Return [X, Y] of the center of cell containing provided text 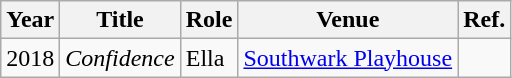
Confidence [120, 58]
Title [120, 20]
Ella [209, 58]
Role [209, 20]
Venue [348, 20]
Ref. [484, 20]
Year [30, 20]
Southwark Playhouse [348, 58]
2018 [30, 58]
